Determine the [X, Y] coordinate at the center of the cell enclosing the given text.  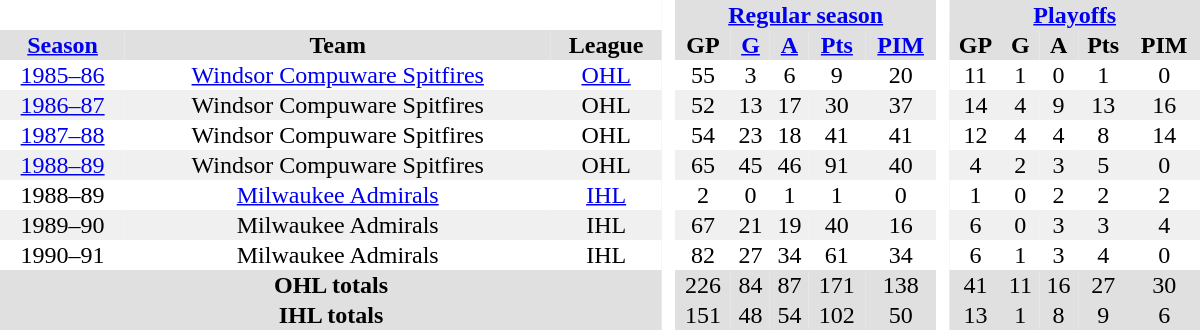
18 [790, 135]
OHL totals [331, 285]
52 [703, 105]
65 [703, 165]
55 [703, 75]
19 [790, 225]
61 [837, 255]
82 [703, 255]
17 [790, 105]
1987–88 [62, 135]
Season [62, 45]
20 [900, 75]
37 [900, 105]
Team [338, 45]
171 [837, 285]
12 [975, 135]
48 [750, 315]
IHL totals [331, 315]
151 [703, 315]
46 [790, 165]
84 [750, 285]
91 [837, 165]
1986–87 [62, 105]
102 [837, 315]
67 [703, 225]
21 [750, 225]
87 [790, 285]
226 [703, 285]
1990–91 [62, 255]
138 [900, 285]
League [606, 45]
1985–86 [62, 75]
1989–90 [62, 225]
50 [900, 315]
45 [750, 165]
Playoffs [1074, 15]
23 [750, 135]
Regular season [806, 15]
5 [1103, 165]
